Return the (X, Y) coordinate for the center point of the cell that contains the specified text.  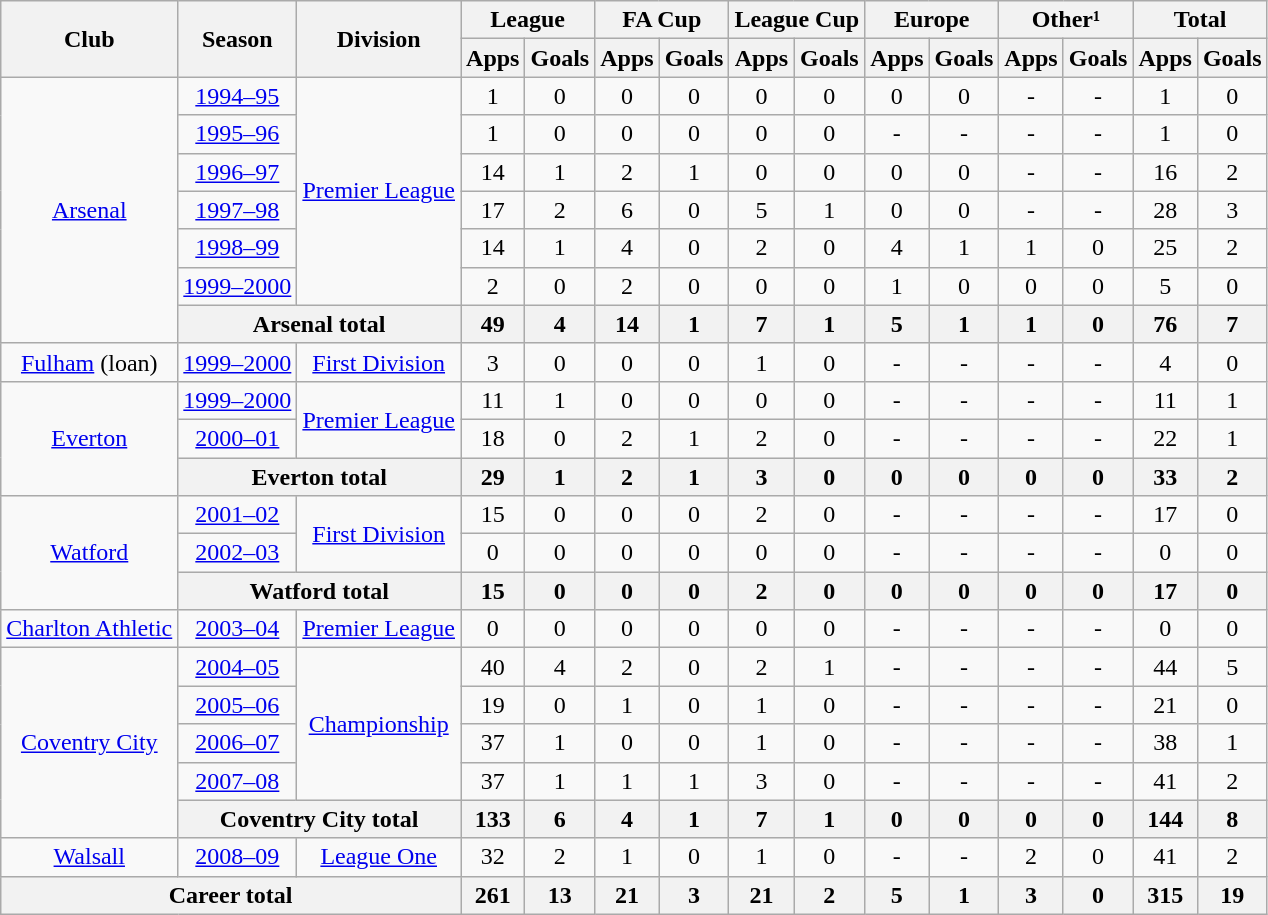
Club (90, 39)
League One (379, 857)
Season (238, 39)
1995–96 (238, 134)
2008–09 (238, 857)
25 (1165, 248)
1994–95 (238, 96)
8 (1232, 819)
32 (493, 857)
Everton (90, 438)
Coventry City (90, 743)
League (528, 20)
144 (1165, 819)
Arsenal total (320, 324)
22 (1165, 438)
33 (1165, 477)
Charlton Athletic (90, 629)
49 (493, 324)
76 (1165, 324)
2001–02 (238, 515)
Watford (90, 553)
38 (1165, 743)
2003–04 (238, 629)
Walsall (90, 857)
2005–06 (238, 705)
44 (1165, 667)
2000–01 (238, 438)
1998–99 (238, 248)
Other¹ (1066, 20)
2007–08 (238, 781)
261 (493, 895)
29 (493, 477)
2002–03 (238, 553)
Championship (379, 724)
2004–05 (238, 667)
League Cup (797, 20)
Arsenal (90, 210)
28 (1165, 210)
Watford total (320, 591)
Everton total (320, 477)
315 (1165, 895)
1997–98 (238, 210)
133 (493, 819)
FA Cup (662, 20)
40 (493, 667)
Europe (932, 20)
Total (1200, 20)
18 (493, 438)
Career total (231, 895)
13 (560, 895)
Coventry City total (320, 819)
Fulham (loan) (90, 362)
1996–97 (238, 172)
16 (1165, 172)
2006–07 (238, 743)
Division (379, 39)
